Search for the cell housing the specified text and yield its (X, Y) center coordinate. 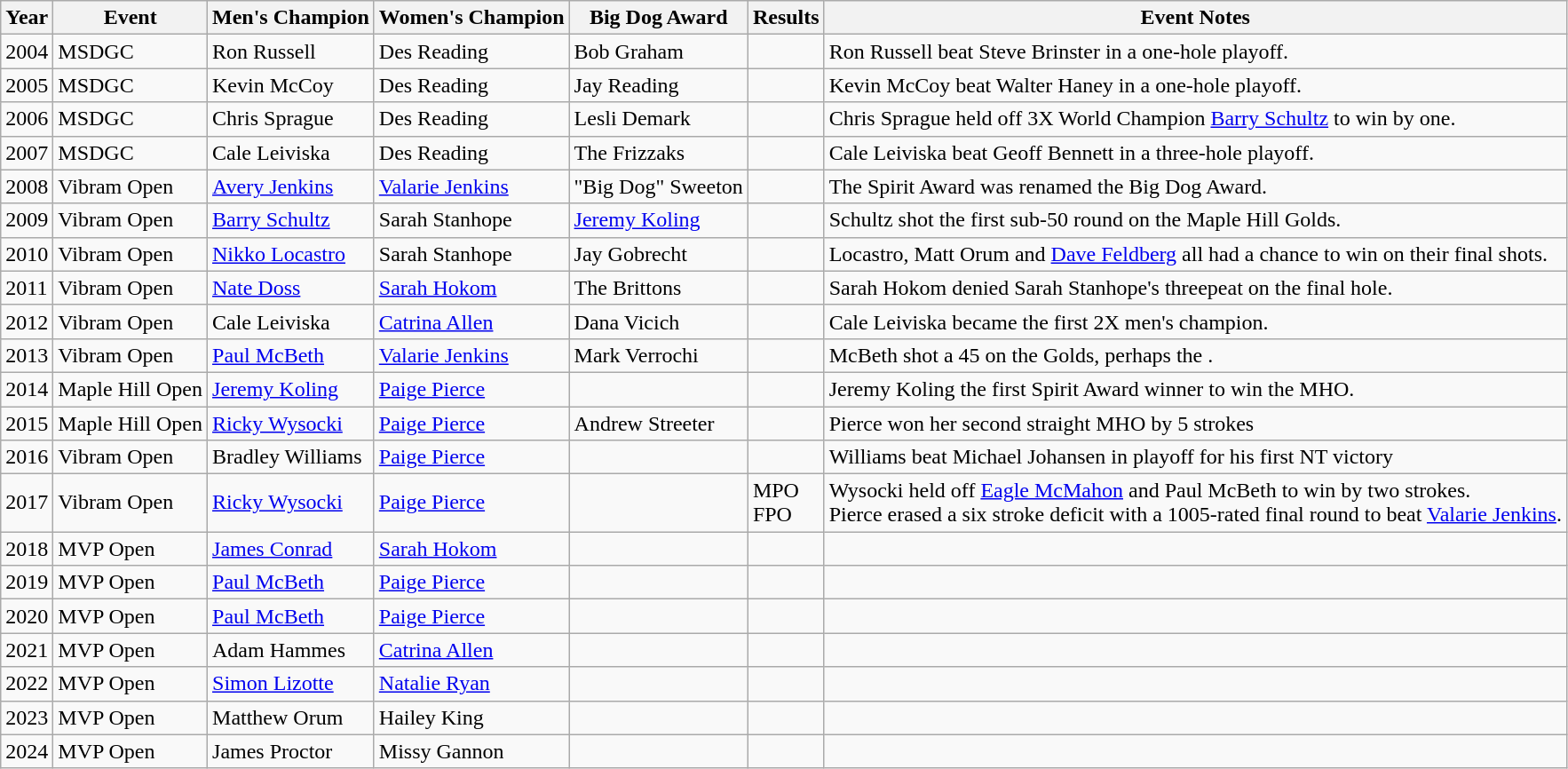
Bradley Williams (291, 457)
Year (27, 18)
2017 (27, 503)
2012 (27, 321)
2004 (27, 52)
2020 (27, 616)
McBeth shot a 45 on the Golds, perhaps the . (1195, 355)
2005 (27, 85)
Event (131, 18)
Andrew Streeter (659, 424)
The Brittons (659, 288)
2021 (27, 650)
Dana Vicich (659, 321)
MPO FPO (786, 503)
Ron Russell beat Steve Brinster in a one-hole playoff. (1195, 52)
Nikko Locastro (291, 254)
Missy Gannon (471, 751)
Big Dog Award (659, 18)
2019 (27, 583)
Pierce won her second straight MHO by 5 strokes (1195, 424)
Adam Hammes (291, 650)
The Frizzaks (659, 153)
Avery Jenkins (291, 186)
Simon Lizotte (291, 684)
Kevin McCoy beat Walter Haney in a one-hole playoff. (1195, 85)
Cale Leiviska beat Geoff Bennett in a three-hole playoff. (1195, 153)
Kevin McCoy (291, 85)
Chris Sprague held off 3X World Champion Barry Schultz to win by one. (1195, 119)
James Proctor (291, 751)
"Big Dog" Sweeton (659, 186)
2006 (27, 119)
2018 (27, 549)
Jay Gobrecht (659, 254)
Lesli Demark (659, 119)
Matthew Orum (291, 717)
2014 (27, 389)
2011 (27, 288)
James Conrad (291, 549)
Barry Schultz (291, 220)
Results (786, 18)
2023 (27, 717)
2022 (27, 684)
Jeremy Koling the first Spirit Award winner to win the MHO. (1195, 389)
2008 (27, 186)
Mark Verrochi (659, 355)
Ron Russell (291, 52)
Williams beat Michael Johansen in playoff for his first NT victory (1195, 457)
2010 (27, 254)
2007 (27, 153)
Nate Doss (291, 288)
Bob Graham (659, 52)
The Spirit Award was renamed the Big Dog Award. (1195, 186)
Jay Reading (659, 85)
Men's Champion (291, 18)
2013 (27, 355)
2009 (27, 220)
Locastro, Matt Orum and Dave Feldberg all had a chance to win on their final shots. (1195, 254)
2015 (27, 424)
Women's Champion (471, 18)
2016 (27, 457)
Event Notes (1195, 18)
Hailey King (471, 717)
2024 (27, 751)
Sarah Hokom denied Sarah Stanhope's threepeat on the final hole. (1195, 288)
Natalie Ryan (471, 684)
Chris Sprague (291, 119)
Schultz shot the first sub-50 round on the Maple Hill Golds. (1195, 220)
Cale Leiviska became the first 2X men's champion. (1195, 321)
